Pinpoint the cell where the given text exists, returning its [x, y] midpoint coordinate. 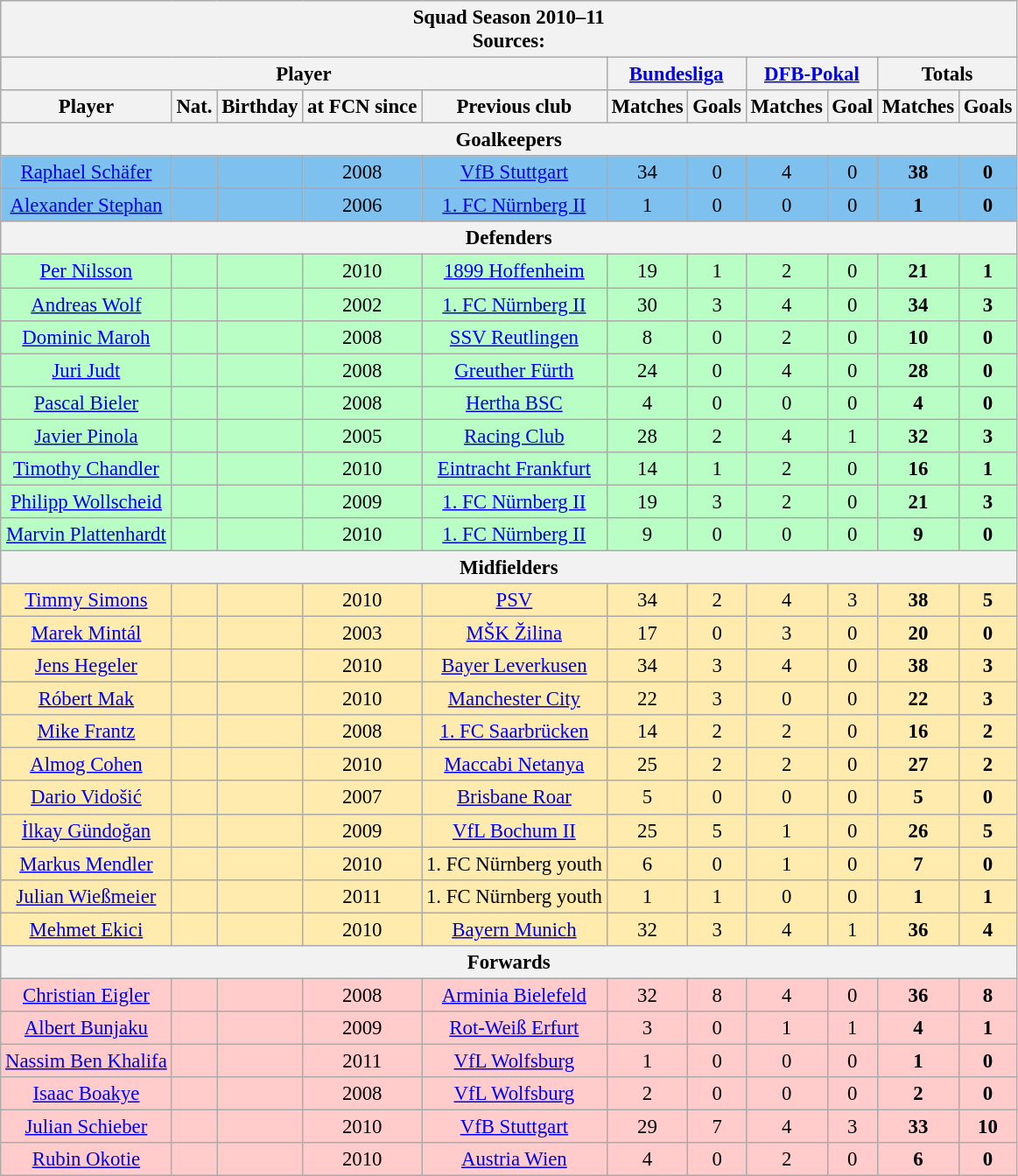
Maccabi Netanya [515, 765]
Totals [947, 74]
Markus Mendler [86, 864]
Pascal Bieler [86, 402]
Mike Frantz [86, 731]
Nassim Ben Khalifa [86, 1060]
Christian Eigler [86, 995]
24 [648, 370]
Manchester City [515, 699]
Birthday [260, 107]
Defenders [509, 239]
Isaac Boakye [86, 1094]
Eintracht Frankfurt [515, 469]
Marek Mintál [86, 633]
1899 Hoffenheim [515, 271]
Previous club [515, 107]
17 [648, 633]
Goal [853, 107]
SSV Reutlingen [515, 337]
Marvin Plattenhardt [86, 535]
Arminia Bielefeld [515, 995]
Goalkeepers [509, 140]
Timmy Simons [86, 600]
Andreas Wolf [86, 304]
Philipp Wollscheid [86, 501]
20 [919, 633]
Rot-Weiß Erfurt [515, 1028]
Dario Vidošić [86, 798]
Alexander Stephan [86, 206]
Dominic Maroh [86, 337]
2002 [362, 304]
Julian Schieber [86, 1127]
PSV [515, 600]
Bundesliga [676, 74]
Rubin Okotie [86, 1159]
Albert Bunjaku [86, 1028]
Brisbane Roar [515, 798]
Racing Club [515, 436]
İlkay Gündoğan [86, 830]
Róbert Mak [86, 699]
Timothy Chandler [86, 469]
Almog Cohen [86, 765]
Mehmet Ekici [86, 929]
2006 [362, 206]
MŠK Žilina [515, 633]
Austria Wien [515, 1159]
2007 [362, 798]
Bayern Munich [515, 929]
Greuther Fürth [515, 370]
26 [919, 830]
27 [919, 765]
2003 [362, 633]
Javier Pinola [86, 436]
DFB-Pokal [811, 74]
Forwards [509, 962]
Nat. [194, 107]
Jens Hegeler [86, 666]
Hertha BSC [515, 402]
Squad Season 2010–11Sources: [509, 30]
Raphael Schäfer [86, 172]
2005 [362, 436]
29 [648, 1127]
Bayer Leverkusen [515, 666]
at FCN since [362, 107]
Per Nilsson [86, 271]
Julian Wießmeier [86, 896]
VfL Bochum II [515, 830]
1. FC Saarbrücken [515, 731]
33 [919, 1127]
Juri Judt [86, 370]
Midfielders [509, 567]
30 [648, 304]
